For the text-containing cell, return its midpoint in (X, Y) coordinate format. 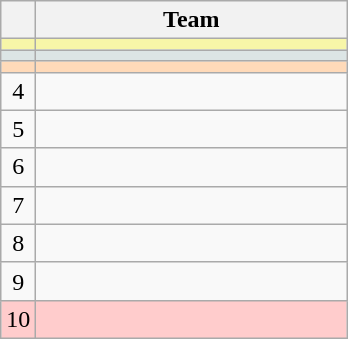
5 (18, 129)
Team (192, 20)
9 (18, 281)
6 (18, 167)
4 (18, 91)
8 (18, 243)
7 (18, 205)
10 (18, 319)
